Return the (X, Y) coordinate for the center point of the cell that contains the specified text.  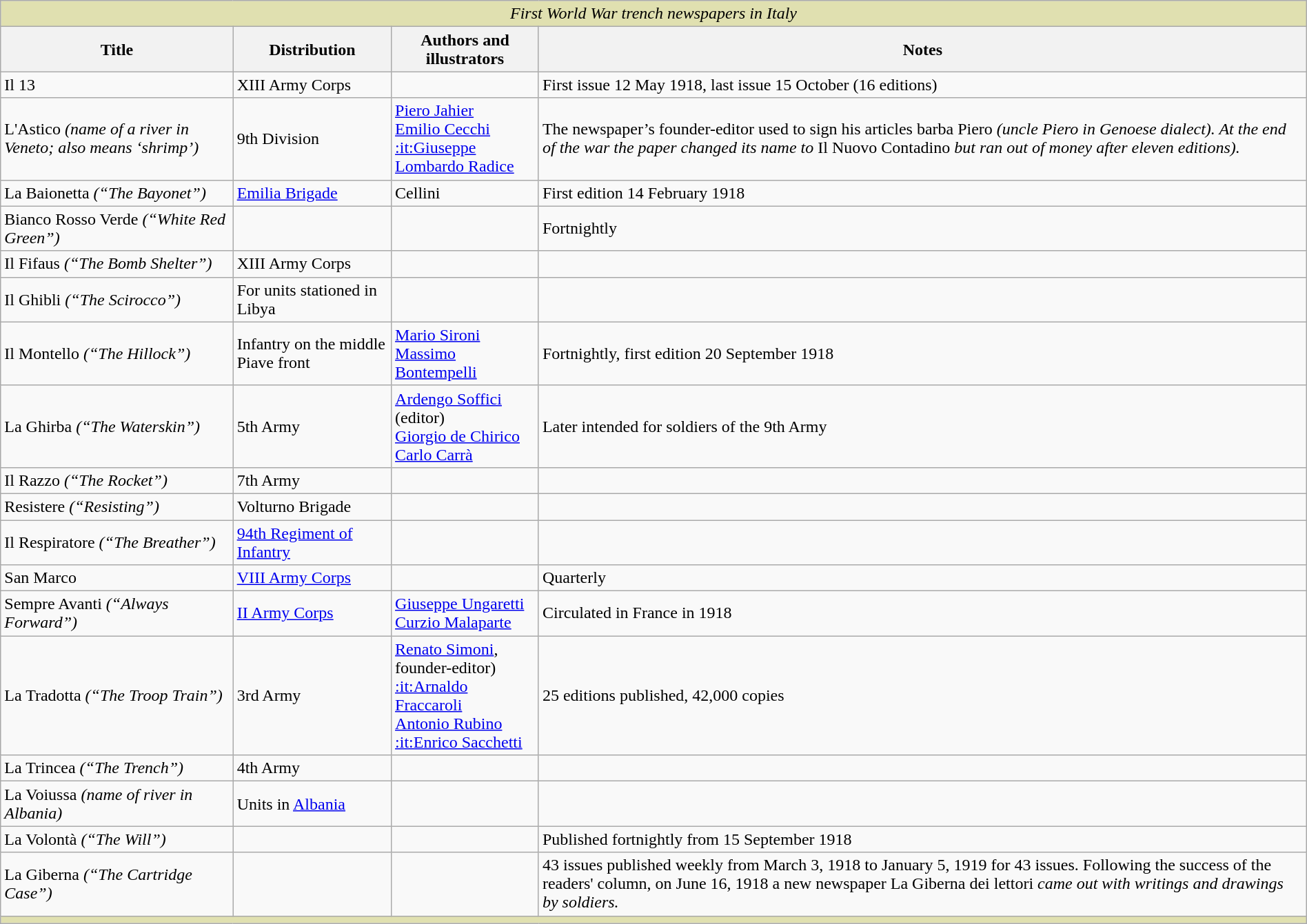
Circulated in France in 1918 (922, 613)
Fortnightly (922, 229)
For units stationed in Libya (312, 299)
Resistere (“Resisting”) (117, 506)
La Ghirba (“The Waterskin”) (117, 426)
La Volontà (“The Will”) (117, 839)
L'Astico (name of a river in Veneto; also means ‘shrimp’) (117, 139)
Il Fifaus (“The Bomb Shelter”) (117, 264)
Infantry on the middle Piave front (312, 353)
Cellini (465, 193)
Authors and illustrators (465, 50)
Notes (922, 50)
Published fortnightly from 15 September 1918 (922, 839)
7th Army (312, 480)
Later intended for soldiers of the 9th Army (922, 426)
5th Army (312, 426)
Mario SironiMassimo Bontempelli (465, 353)
3rd Army (312, 696)
Units in Albania (312, 803)
Volturno Brigade (312, 506)
La Tradotta (“The Troop Train”) (117, 696)
First issue 12 May 1918, last issue 15 October (16 editions) (922, 85)
9th Division (312, 139)
Ardengo Soffici (editor)Giorgio de ChiricoCarlo Carrà (465, 426)
Il Ghibli (“The Scirocco”) (117, 299)
La Giberna (“The Cartridge Case”) (117, 884)
Sempre Avanti (“Always Forward”) (117, 613)
Il Respiratore (“The Breather”) (117, 542)
Emilia Brigade (312, 193)
First World War trench newspapers in Italy (653, 14)
Bianco Rosso Verde (“White Red Green”) (117, 229)
Il Montello (“The Hillock”) (117, 353)
La Baionetta (“The Bayonet”) (117, 193)
San Marco (117, 578)
Quarterly (922, 578)
Giuseppe UngarettiCurzio Malaparte (465, 613)
La Voiussa (name of river in Albania) (117, 803)
Piero JahierEmilio Cecchi:it:Giuseppe Lombardo Radice (465, 139)
VIII Army Corps (312, 578)
Renato Simoni, founder-editor):it:Arnaldo FraccaroliAntonio Rubino:it:Enrico Sacchetti (465, 696)
94th Regiment of Infantry (312, 542)
II Army Corps (312, 613)
Il Razzo (“The Rocket”) (117, 480)
25 editions published, 42,000 copies (922, 696)
Fortnightly, first edition 20 September 1918 (922, 353)
La Trincea (“The Trench”) (117, 768)
Title (117, 50)
Distribution (312, 50)
First edition 14 February 1918 (922, 193)
Il 13 (117, 85)
4th Army (312, 768)
